Find where the given text appears and provide that cell's center as [X, Y] coordinate. 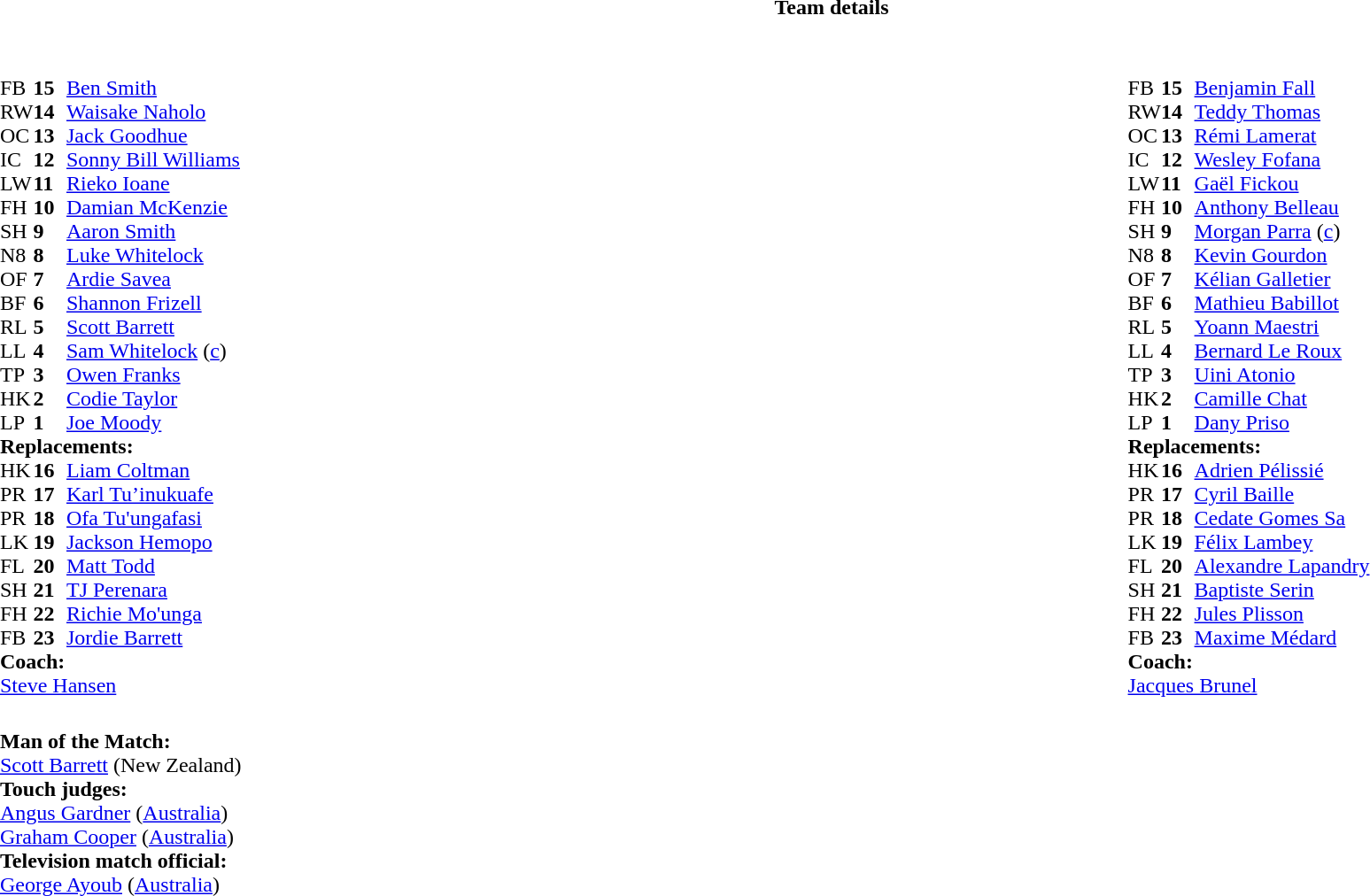
Jules Plisson [1282, 614]
Dany Priso [1282, 423]
Luke Whitelock [153, 255]
Ben Smith [153, 89]
Aaron Smith [153, 232]
Benjamin Fall [1282, 89]
Baptiste Serin [1282, 590]
Waisake Naholo [153, 112]
Maxime Médard [1282, 637]
Yoann Maestri [1282, 328]
Kélian Galletier [1282, 280]
Codie Taylor [153, 398]
Joe Moody [153, 423]
Cedate Gomes Sa [1282, 519]
Mathieu Babillot [1282, 303]
Rieko Ioane [153, 184]
Wesley Fofana [1282, 159]
Damian McKenzie [153, 207]
Morgan Parra (c) [1282, 232]
Alexandre Lapandry [1282, 567]
Jacques Brunel [1249, 685]
Jordie Barrett [153, 637]
Anthony Belleau [1282, 207]
Ofa Tu'ungafasi [153, 519]
Teddy Thomas [1282, 112]
Karl Tu’inukuafe [153, 494]
Kevin Gourdon [1282, 255]
Uini Atonio [1282, 375]
Liam Coltman [153, 471]
TJ Perenara [153, 590]
Jack Goodhue [153, 136]
Félix Lambey [1282, 542]
Camille Chat [1282, 398]
Owen Franks [153, 375]
Shannon Frizell [153, 303]
Scott Barrett [153, 328]
Bernard Le Roux [1282, 351]
Rémi Lamerat [1282, 136]
Ardie Savea [153, 280]
Adrien Pélissié [1282, 471]
Gaël Fickou [1282, 184]
Steve Hansen [120, 685]
Richie Mo'unga [153, 614]
Sam Whitelock (c) [153, 351]
Matt Todd [153, 567]
Jackson Hemopo [153, 542]
Cyril Baille [1282, 494]
Sonny Bill Williams [153, 159]
